Return the [x, y] coordinate for the center point of the cell that contains the specified text.  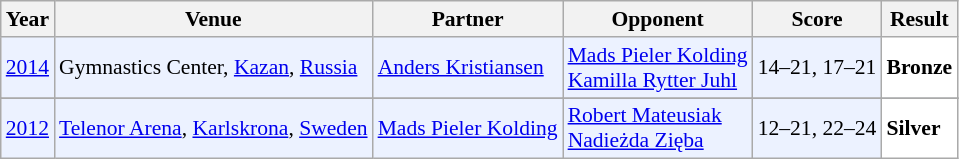
Score [818, 19]
Gymnastics Center, Kazan, Russia [214, 68]
Result [919, 19]
Venue [214, 19]
Telenor Arena, Karlskrona, Sweden [214, 128]
Robert Mateusiak Nadieżda Zięba [658, 128]
12–21, 22–24 [818, 128]
Anders Kristiansen [468, 68]
2014 [28, 68]
Mads Pieler Kolding Kamilla Rytter Juhl [658, 68]
Opponent [658, 19]
14–21, 17–21 [818, 68]
2012 [28, 128]
Mads Pieler Kolding [468, 128]
Partner [468, 19]
Silver [919, 128]
Year [28, 19]
Bronze [919, 68]
